From the cell containing the given text, extract its center point as [x, y] coordinate. 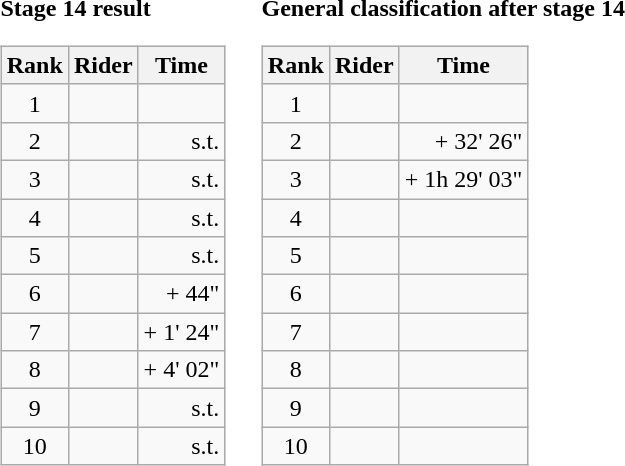
+ 1' 24" [182, 332]
+ 44" [182, 294]
+ 1h 29' 03" [464, 179]
+ 4' 02" [182, 370]
+ 32' 26" [464, 141]
